For the text-containing cell, return its midpoint in [X, Y] coordinate format. 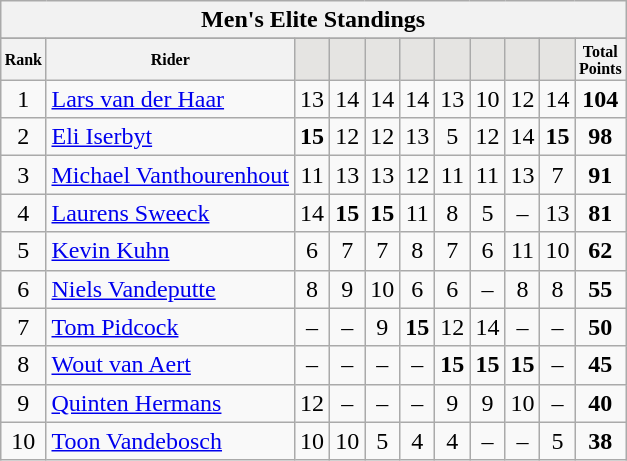
45 [600, 365]
98 [600, 137]
Men's Elite Standings [314, 20]
Laurens Sweeck [170, 213]
81 [600, 213]
55 [600, 289]
Toon Vandebosch [170, 441]
40 [600, 403]
Eli Iserbyt [170, 137]
Tom Pidcock [170, 327]
50 [600, 327]
Kevin Kuhn [170, 251]
Michael Vanthourenhout [170, 175]
3 [24, 175]
Rank [24, 60]
Niels Vandeputte [170, 289]
2 [24, 137]
1 [24, 99]
38 [600, 441]
104 [600, 99]
Rider [170, 60]
91 [600, 175]
Wout van Aert [170, 365]
TotalPoints [600, 60]
62 [600, 251]
Quinten Hermans [170, 403]
Lars van der Haar [170, 99]
